Scan for the cell matching the given text and deliver its (x, y) coordinate at center. 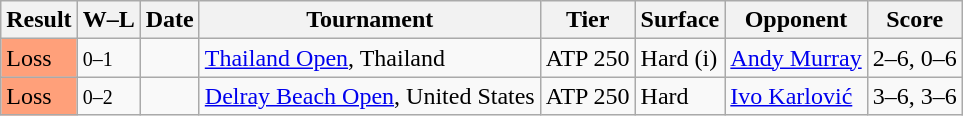
Hard (680, 96)
3–6, 3–6 (914, 96)
Hard (i) (680, 58)
2–6, 0–6 (914, 58)
Date (170, 20)
Surface (680, 20)
Score (914, 20)
Ivo Karlović (796, 96)
Delray Beach Open, United States (370, 96)
0–1 (108, 58)
0–2 (108, 96)
Opponent (796, 20)
Andy Murray (796, 58)
Tournament (370, 20)
Result (39, 20)
Tier (588, 20)
Thailand Open, Thailand (370, 58)
W–L (108, 20)
